Detect which cell encompasses the target text, then output its (x, y) center coordinate. 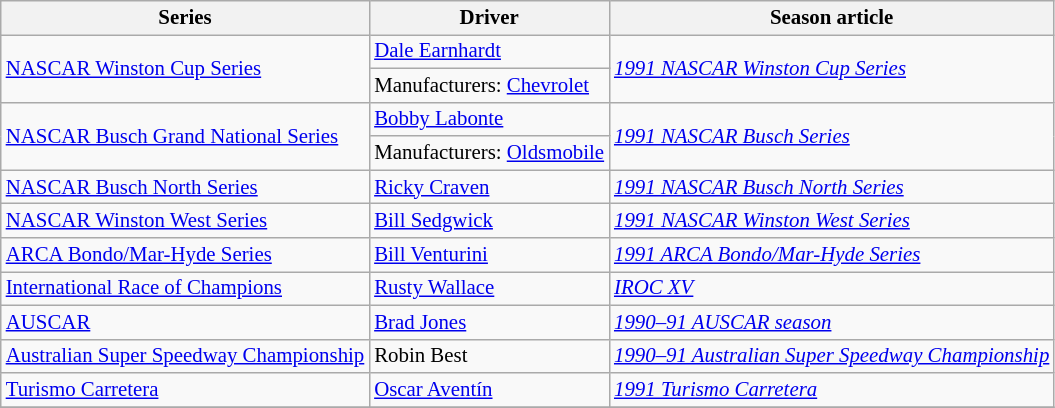
ARCA Bondo/Mar-Hyde Series (185, 255)
International Race of Champions (185, 288)
Bill Sedgwick (489, 221)
Series (185, 18)
Manufacturers: Oldsmobile (489, 153)
1991 Turismo Carretera (832, 390)
AUSCAR (185, 322)
1991 ARCA Bondo/Mar-Hyde Series (832, 255)
Dale Earnhardt (489, 51)
NASCAR Winston West Series (185, 221)
NASCAR Winston Cup Series (185, 68)
Ricky Craven (489, 187)
Bobby Labonte (489, 119)
Bill Venturini (489, 255)
1991 NASCAR Winston Cup Series (832, 68)
Robin Best (489, 356)
NASCAR Busch North Series (185, 187)
Season article (832, 18)
Oscar Aventín (489, 390)
Turismo Carretera (185, 390)
1991 NASCAR Busch North Series (832, 187)
Australian Super Speedway Championship (185, 356)
1990–91 AUSCAR season (832, 322)
1991 NASCAR Busch Series (832, 136)
1991 NASCAR Winston West Series (832, 221)
NASCAR Busch Grand National Series (185, 136)
1990–91 Australian Super Speedway Championship (832, 356)
Brad Jones (489, 322)
Rusty Wallace (489, 288)
Driver (489, 18)
Manufacturers: Chevrolet (489, 85)
IROC XV (832, 288)
